Return the [x, y] coordinate for the center point of the cell that contains the specified text.  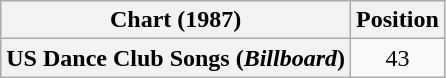
Position [398, 20]
Chart (1987) [176, 20]
43 [398, 58]
US Dance Club Songs (Billboard) [176, 58]
